Determine the (x, y) coordinate at the center of the cell enclosing the given text.  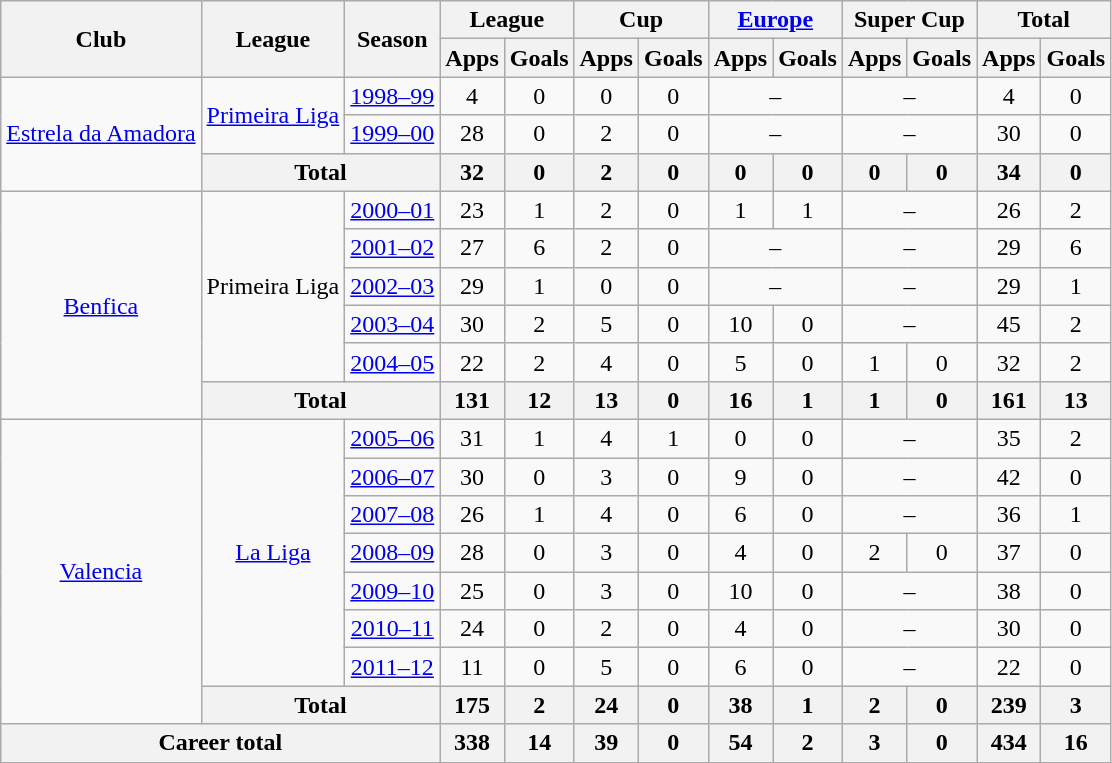
175 (472, 705)
2007–08 (392, 515)
1998–99 (392, 96)
2001–02 (392, 248)
45 (1009, 324)
2010–11 (392, 629)
31 (472, 438)
54 (740, 743)
2009–10 (392, 591)
11 (472, 667)
25 (472, 591)
42 (1009, 477)
La Liga (273, 552)
Career total (220, 743)
2008–09 (392, 553)
35 (1009, 438)
12 (539, 400)
Season (392, 39)
161 (1009, 400)
338 (472, 743)
9 (740, 477)
Super Cup (909, 20)
Cup (641, 20)
239 (1009, 705)
2005–06 (392, 438)
2002–03 (392, 286)
2000–01 (392, 210)
37 (1009, 553)
Estrela da Amadora (101, 134)
2003–04 (392, 324)
23 (472, 210)
434 (1009, 743)
36 (1009, 515)
Benfica (101, 305)
34 (1009, 172)
1999–00 (392, 134)
2004–05 (392, 362)
131 (472, 400)
2011–12 (392, 667)
Europe (775, 20)
39 (606, 743)
Club (101, 39)
Valencia (101, 571)
27 (472, 248)
14 (539, 743)
2006–07 (392, 477)
